Provide the (x, y) coordinate of the cell's center where the given text is located.  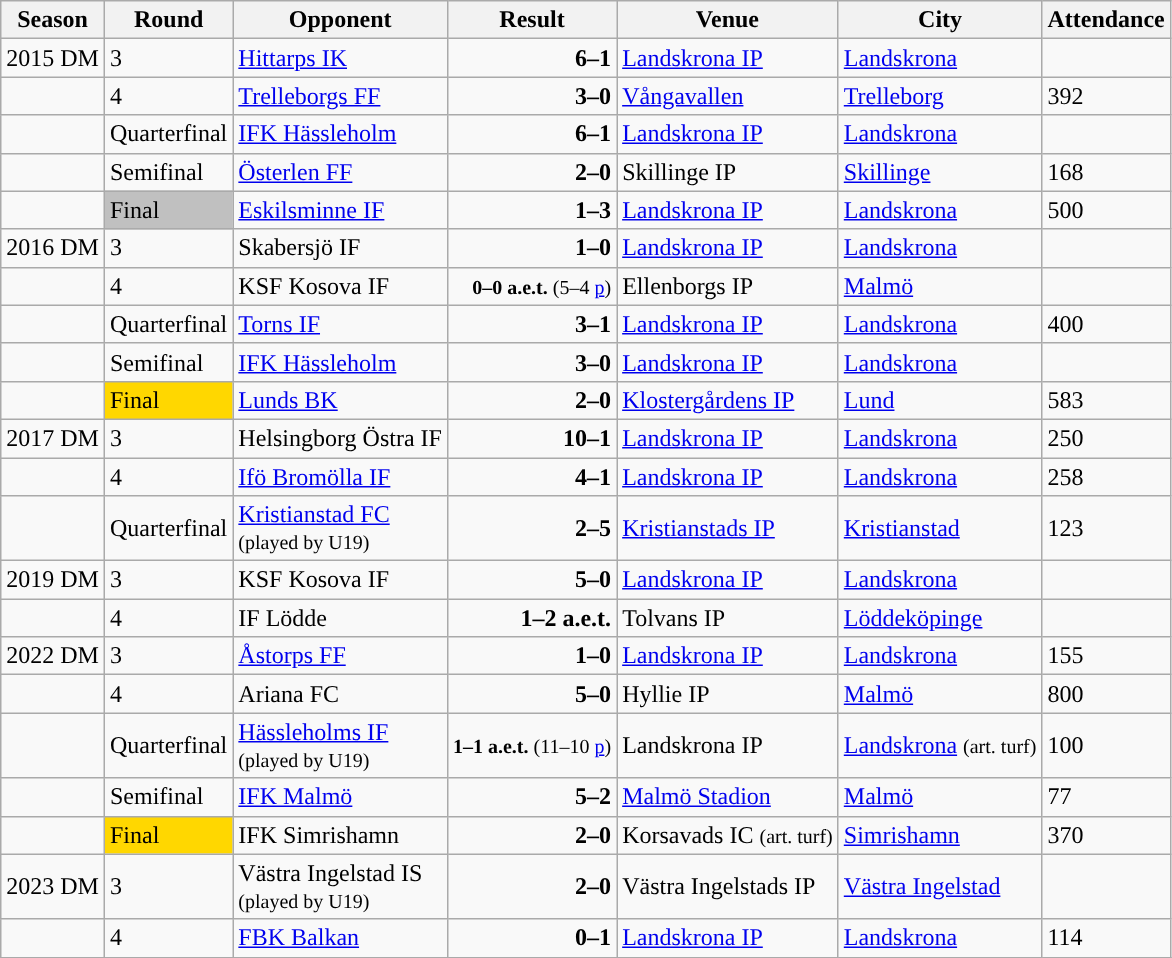
Kristianstad (940, 528)
Round (168, 20)
2023 DM (53, 886)
Åstorps FF (340, 656)
4–1 (532, 477)
0–1 (532, 938)
Torns IF (340, 324)
1–3 (532, 210)
2–5 (532, 528)
Hittarps IK (340, 58)
370 (1106, 835)
Löddeköpinge (940, 618)
Opponent (340, 20)
Malmö Stadion (728, 797)
155 (1106, 656)
250 (1106, 438)
Ifö Bromölla IF (340, 477)
Result (532, 20)
2015 DM (53, 58)
IF Lödde (340, 618)
77 (1106, 797)
Tolvans IP (728, 618)
123 (1106, 528)
Eskilsminne IF (340, 210)
Hyllie IP (728, 694)
Lunds BK (340, 400)
Västra Ingelstad (940, 886)
Kristianstad FC(played by U19) (340, 528)
400 (1106, 324)
Attendance (1106, 20)
Helsingborg Östra IF (340, 438)
Skillinge (940, 172)
Season (53, 20)
10–1 (532, 438)
392 (1106, 96)
Kristianstads IP (728, 528)
Hässleholms IF(played by U19) (340, 746)
0–0 a.e.t. (5–4 p) (532, 286)
2019 DM (53, 580)
Klostergårdens IP (728, 400)
800 (1106, 694)
1–1 a.e.t. (11–10 p) (532, 746)
2017 DM (53, 438)
Trelleborgs FF (340, 96)
2016 DM (53, 248)
Venue (728, 20)
100 (1106, 746)
Trelleborg (940, 96)
114 (1106, 938)
City (940, 20)
Ellenborgs IP (728, 286)
Ariana FC (340, 694)
5–2 (532, 797)
Korsavads IC (art. turf) (728, 835)
168 (1106, 172)
500 (1106, 210)
Västra Ingelstads IP (728, 886)
258 (1106, 477)
583 (1106, 400)
Lund (940, 400)
FBK Balkan (340, 938)
IFK Simrishamn (340, 835)
Landskrona (art. turf) (940, 746)
Skabersjö IF (340, 248)
3–1 (532, 324)
IFK Malmö (340, 797)
Simrishamn (940, 835)
1–2 a.e.t. (532, 618)
2022 DM (53, 656)
Skillinge IP (728, 172)
Vångavallen (728, 96)
Västra Ingelstad IS(played by U19) (340, 886)
Österlen FF (340, 172)
